Identify which cell holds the provided text, then report its (x, y) central coordinate. 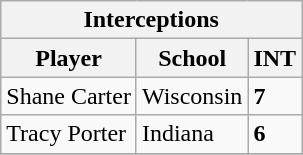
Indiana (192, 134)
School (192, 58)
Player (69, 58)
Shane Carter (69, 96)
Interceptions (152, 20)
6 (275, 134)
7 (275, 96)
INT (275, 58)
Wisconsin (192, 96)
Tracy Porter (69, 134)
